Capture the cell that displays the provided text and extract its [X, Y] central coordinate. 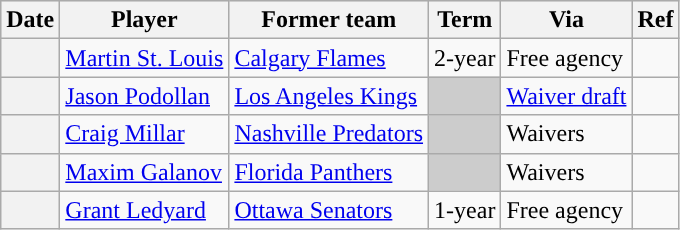
Nashville Predators [329, 134]
Former team [329, 20]
Craig Millar [144, 134]
Ottawa Senators [329, 210]
Date [30, 20]
1-year [465, 210]
Player [144, 20]
Grant Ledyard [144, 210]
Waiver draft [566, 96]
Florida Panthers [329, 172]
Calgary Flames [329, 58]
Term [465, 20]
Via [566, 20]
Jason Podollan [144, 96]
Maxim Galanov [144, 172]
Los Angeles Kings [329, 96]
2-year [465, 58]
Martin St. Louis [144, 58]
Ref [656, 20]
